Output the [X, Y] coordinate of the center of the cell containing the given text.  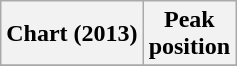
Peakposition [189, 34]
Chart (2013) [72, 34]
